Search for the cell housing the specified text and yield its (X, Y) center coordinate. 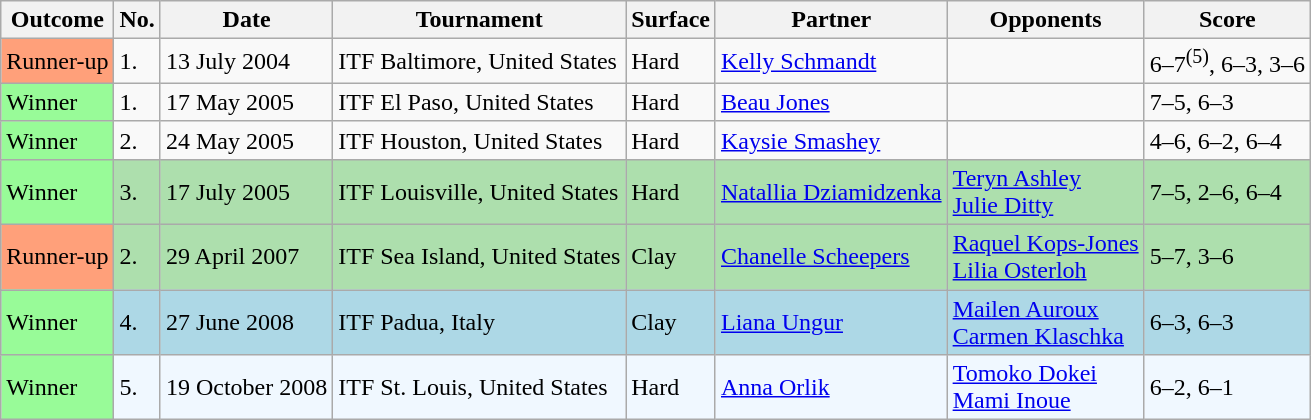
Kelly Schmandt (831, 62)
Mailen Auroux Carmen Klaschka (1046, 322)
ITF Baltimore, United States (480, 62)
13 July 2004 (246, 62)
ITF Louisville, United States (480, 192)
4–6, 6–2, 6–4 (1227, 140)
Opponents (1046, 20)
ITF Padua, Italy (480, 322)
19 October 2008 (246, 388)
ITF Houston, United States (480, 140)
Liana Ungur (831, 322)
Tournament (480, 20)
No. (137, 20)
Chanelle Scheepers (831, 258)
24 May 2005 (246, 140)
29 April 2007 (246, 258)
Natallia Dziamidzenka (831, 192)
ITF El Paso, United States (480, 102)
4. (137, 322)
17 July 2005 (246, 192)
27 June 2008 (246, 322)
ITF St. Louis, United States (480, 388)
6–7(5), 6–3, 3–6 (1227, 62)
Beau Jones (831, 102)
Surface (671, 20)
Anna Orlik (831, 388)
Tomoko Dokei Mami Inoue (1046, 388)
3. (137, 192)
5. (137, 388)
6–2, 6–1 (1227, 388)
6–3, 6–3 (1227, 322)
7–5, 6–3 (1227, 102)
Kaysie Smashey (831, 140)
Teryn Ashley Julie Ditty (1046, 192)
Partner (831, 20)
17 May 2005 (246, 102)
Score (1227, 20)
Outcome (58, 20)
Raquel Kops-Jones Lilia Osterloh (1046, 258)
7–5, 2–6, 6–4 (1227, 192)
ITF Sea Island, United States (480, 258)
5–7, 3–6 (1227, 258)
Date (246, 20)
